Output the (x, y) coordinate of the center of the cell containing the given text.  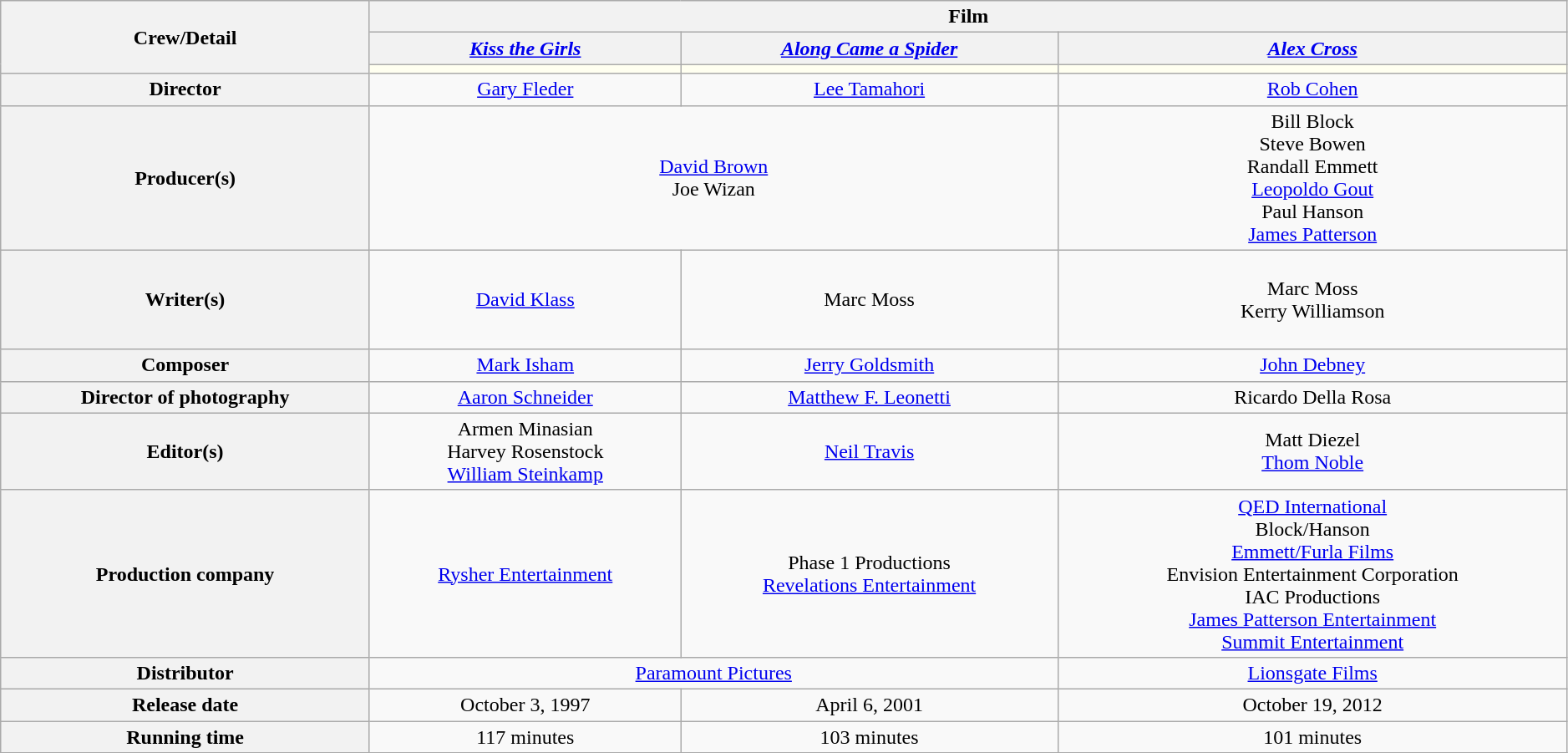
April 6, 2001 (869, 705)
Phase 1 ProductionsRevelations Entertainment (869, 573)
Aaron Schneider (525, 397)
Marc Moss (869, 299)
Kiss the Girls (525, 48)
Lionsgate Films (1312, 673)
David Klass (525, 299)
101 minutes (1312, 736)
QED InternationalBlock/HansonEmmett/Furla FilmsEnvision Entertainment CorporationIAC ProductionsJames Patterson EntertainmentSummit Entertainment (1312, 573)
Marc MossKerry Williamson (1312, 299)
Jerry Goldsmith (869, 365)
Matt DiezelThom Noble (1312, 451)
Gary Fleder (525, 89)
Ricardo Della Rosa (1312, 397)
Writer(s) (185, 299)
Production company (185, 573)
Matthew F. Leonetti (869, 397)
Producer(s) (185, 177)
Director (185, 89)
John Debney (1312, 365)
Distributor (185, 673)
Alex Cross (1312, 48)
Rysher Entertainment (525, 573)
Composer (185, 365)
Film (968, 17)
October 19, 2012 (1312, 705)
103 minutes (869, 736)
Neil Travis (869, 451)
Rob Cohen (1312, 89)
Lee Tamahori (869, 89)
Release date (185, 705)
Mark Isham (525, 365)
117 minutes (525, 736)
Crew/Detail (185, 37)
Editor(s) (185, 451)
David BrownJoe Wizan (713, 177)
October 3, 1997 (525, 705)
Paramount Pictures (713, 673)
Director of photography (185, 397)
Armen MinasianHarvey RosenstockWilliam Steinkamp (525, 451)
Bill BlockSteve BowenRandall EmmettLeopoldo GoutPaul HansonJames Patterson (1312, 177)
Running time (185, 736)
Along Came a Spider (869, 48)
